Output the (x, y) coordinate of the center of the cell containing the given text.  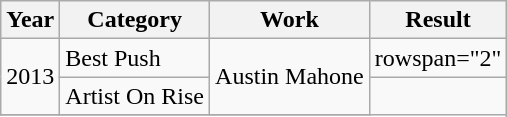
2013 (30, 77)
Best Push (135, 58)
Artist On Rise (135, 96)
Austin Mahone (290, 77)
Category (135, 20)
Work (290, 20)
Year (30, 20)
Result (438, 20)
rowspan="2" (438, 58)
